Search for the cell housing the specified text and yield its [X, Y] center coordinate. 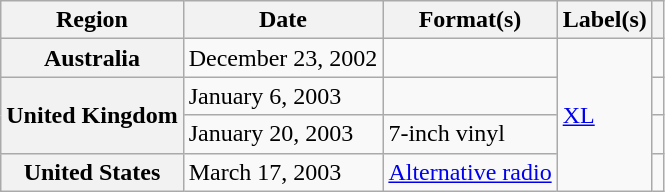
Label(s) [604, 20]
Region [92, 20]
XL [604, 115]
January 20, 2003 [283, 134]
7-inch vinyl [470, 134]
United Kingdom [92, 115]
Date [283, 20]
Format(s) [470, 20]
United States [92, 172]
December 23, 2002 [283, 58]
Alternative radio [470, 172]
Australia [92, 58]
January 6, 2003 [283, 96]
March 17, 2003 [283, 172]
